Determine the [X, Y] coordinate at the center of the cell enclosing the given text.  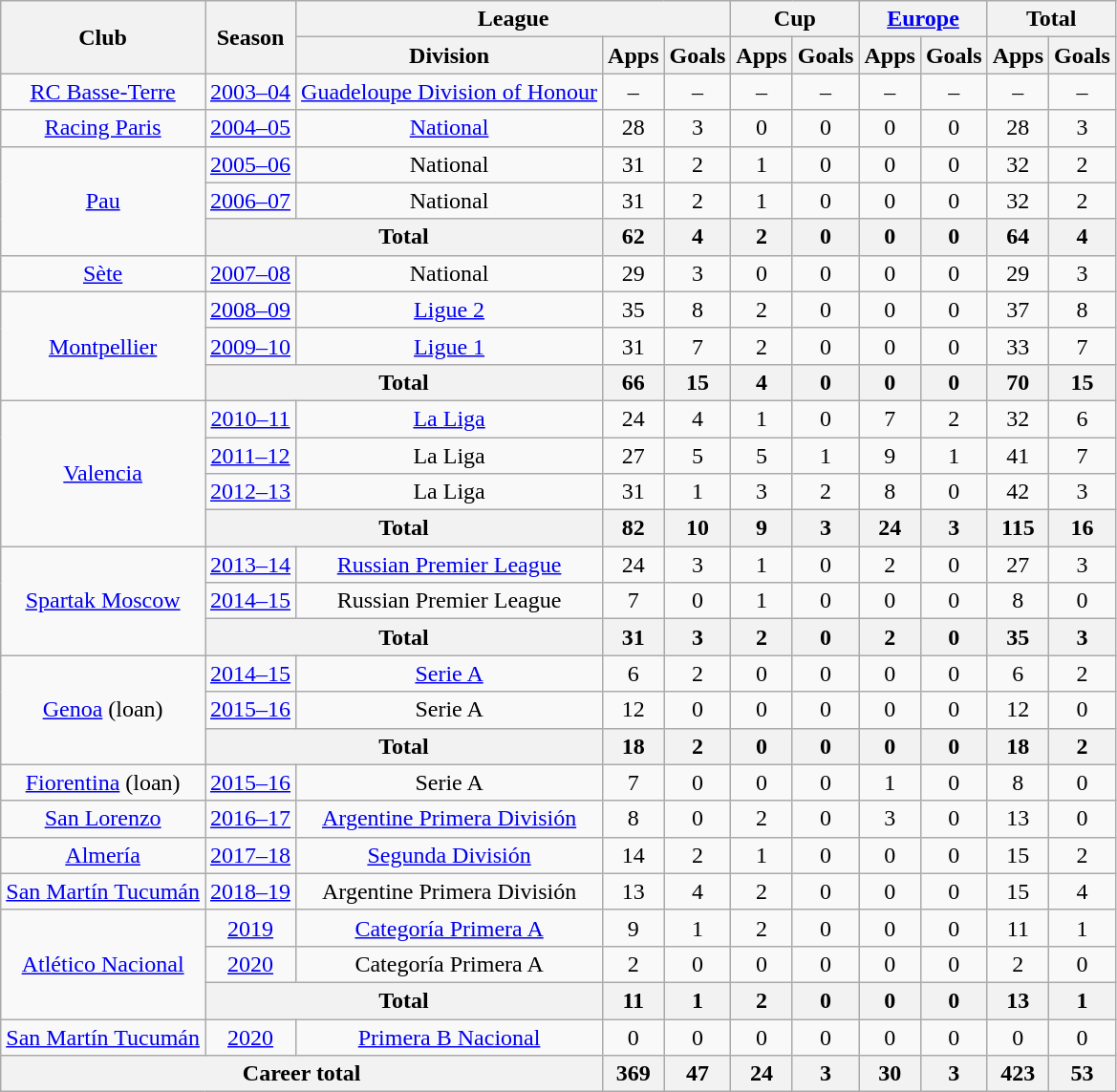
2011–12 [250, 456]
2012–13 [250, 492]
Segunda División [449, 855]
2013–14 [250, 565]
62 [634, 237]
San Lorenzo [103, 819]
Genoa (loan) [103, 710]
Sète [103, 273]
2005–06 [250, 164]
2009–10 [250, 346]
2004–05 [250, 128]
2018–19 [250, 891]
2007–08 [250, 273]
2017–18 [250, 855]
Pau [103, 201]
2008–09 [250, 310]
Career total [302, 1074]
2016–17 [250, 819]
41 [1018, 456]
16 [1083, 528]
Ligue 2 [449, 310]
Guadeloupe Division of Honour [449, 92]
2003–04 [250, 92]
82 [634, 528]
Valencia [103, 473]
Primera B Nacional [449, 1037]
369 [634, 1074]
Ligue 1 [449, 346]
Racing Paris [103, 128]
Division [449, 55]
Fiorentina (loan) [103, 782]
47 [698, 1074]
2006–07 [250, 201]
10 [698, 528]
70 [1018, 382]
Europe [923, 19]
53 [1083, 1074]
14 [634, 855]
2019 [250, 928]
115 [1018, 528]
423 [1018, 1074]
Cup [795, 19]
Atlético Nacional [103, 964]
33 [1018, 346]
64 [1018, 237]
RC Basse-Terre [103, 92]
Montpellier [103, 346]
66 [634, 382]
Almería [103, 855]
Season [250, 37]
League [514, 19]
Spartak Moscow [103, 601]
30 [890, 1074]
42 [1018, 492]
2010–11 [250, 418]
Club [103, 37]
37 [1018, 310]
